From the cell containing the given text, extract its center point as [X, Y] coordinate. 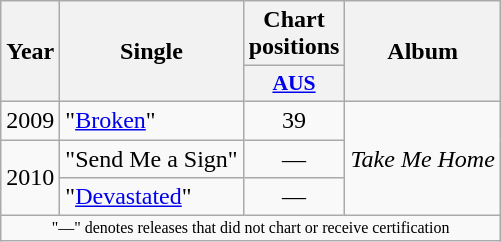
Chart positions [294, 34]
Album [422, 52]
Year [30, 52]
AUS [294, 84]
"Devastated" [152, 197]
Take Me Home [422, 158]
39 [294, 120]
2010 [30, 178]
2009 [30, 120]
"Broken" [152, 120]
Single [152, 52]
"—" denotes releases that did not chart or receive certification [251, 228]
"Send Me a Sign" [152, 159]
